Return the (x, y) coordinate for the center point of the cell that contains the specified text.  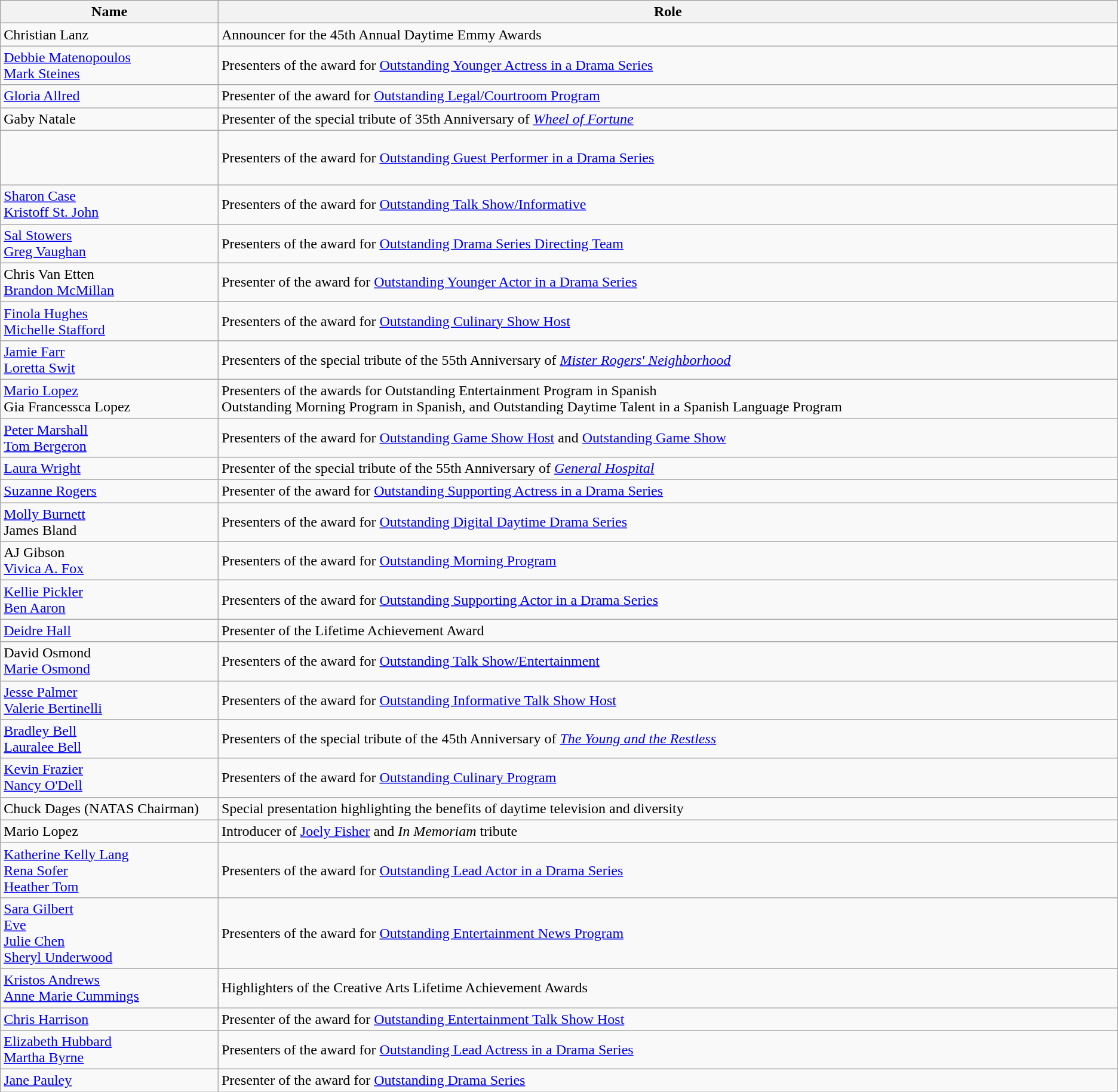
Presenters of the award for Outstanding Culinary Show Host (668, 321)
Molly Burnett James Bland (110, 522)
Presenters of the award for Outstanding Guest Performer in a Drama Series (668, 158)
Katherine Kelly Lang Rena Sofer Heather Tom (110, 870)
Presenters of the award for Outstanding Younger Actress in a Drama Series (668, 66)
Presenter of the award for Outstanding Entertainment Talk Show Host (668, 1019)
Presenter of the special tribute of the 55th Anniversary of General Hospital (668, 469)
Special presentation highlighting the benefits of daytime television and diversity (668, 808)
Presenters of the award for Outstanding Supporting Actor in a Drama Series (668, 599)
Mario Lopez Gia Francessca Lopez (110, 399)
Chris Harrison (110, 1019)
Jesse Palmer Valerie Bertinelli (110, 700)
Introducer of Joely Fisher and In Memoriam tribute (668, 831)
Presenters of the award for Outstanding Informative Talk Show Host (668, 700)
Highlighters of the Creative Arts Lifetime Achievement Awards (668, 988)
Presenter of the award for Outstanding Legal/Courtroom Program (668, 96)
AJ Gibson Vivica A. Fox (110, 561)
Presenters of the award for Outstanding Entertainment News Program (668, 933)
Presenter of the award for Outstanding Younger Actor in a Drama Series (668, 282)
Presenters of the special tribute of the 45th Anniversary of The Young and the Restless (668, 739)
Finola Hughes Michelle Stafford (110, 321)
Kevin Frazier Nancy O'Dell (110, 777)
Announcer for the 45th Annual Daytime Emmy Awards (668, 35)
Elizabeth Hubbard Martha Byrne (110, 1050)
Presenters of the award for Outstanding Lead Actress in a Drama Series (668, 1050)
Presenters of the award for Outstanding Culinary Program (668, 777)
Kellie Pickler Ben Aaron (110, 599)
David Osmond Marie Osmond (110, 662)
Presenters of the award for Outstanding Lead Actor in a Drama Series (668, 870)
Chris Van Etten Brandon McMillan (110, 282)
Presenter of the special tribute of 35th Anniversary of Wheel of Fortune (668, 119)
Chuck Dages (NATAS Chairman) (110, 808)
Jamie Farr Loretta Swit (110, 359)
Peter Marshall Tom Bergeron (110, 437)
Presenter of the award for Outstanding Drama Series (668, 1081)
Presenters of the special tribute of the 55th Anniversary of Mister Rogers' Neighborhood (668, 359)
Deidre Hall (110, 630)
Christian Lanz (110, 35)
Gloria Allred (110, 96)
Presenters of the award for Outstanding Digital Daytime Drama Series (668, 522)
Presenter of the award for Outstanding Supporting Actress in a Drama Series (668, 491)
Mario Lopez (110, 831)
Sara Gilbert Eve Julie Chen Sheryl Underwood (110, 933)
Role (668, 12)
Gaby Natale (110, 119)
Presenters of the award for Outstanding Talk Show/Entertainment (668, 662)
Presenters of the award for Outstanding Game Show Host and Outstanding Game Show (668, 437)
Sharon Case Kristoff St. John (110, 204)
Kristos Andrews Anne Marie Cummings (110, 988)
Jane Pauley (110, 1081)
Suzanne Rogers (110, 491)
Presenters of the award for Outstanding Drama Series Directing Team (668, 244)
Presenters of the award for Outstanding Talk Show/Informative (668, 204)
Sal Stowers Greg Vaughan (110, 244)
Bradley Bell Lauralee Bell (110, 739)
Debbie Matenopoulos Mark Steines (110, 66)
Presenter of the Lifetime Achievement Award (668, 630)
Laura Wright (110, 469)
Presenters of the award for Outstanding Morning Program (668, 561)
Name (110, 12)
